Output the (x, y) coordinate of the center of the cell containing the given text.  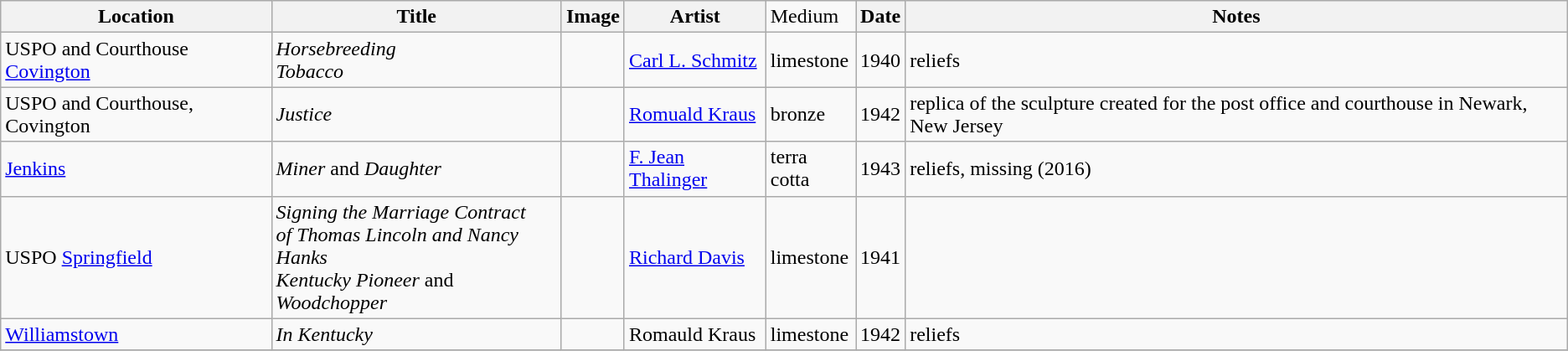
Signing the Marriage Contractof Thomas Lincoln and Nancy HanksKentucky Pioneer and Woodchopper (416, 257)
Title (416, 17)
1943 (881, 169)
1941 (881, 257)
USPO and Courthouse, Covington (136, 114)
Justice (416, 114)
Miner and Daughter (416, 169)
Location (136, 17)
Carl L. Schmitz (695, 60)
USPO and CourthouseCovington (136, 60)
Jenkins (136, 169)
1940 (881, 60)
Romuald Kraus (695, 114)
Medium (811, 17)
USPO Springfield (136, 257)
F. Jean Thalinger (695, 169)
Richard Davis (695, 257)
replica of the sculpture created for the post office and courthouse in Newark, New Jersey (1236, 114)
terra cotta (811, 169)
Date (881, 17)
reliefs, missing (2016) (1236, 169)
Image (593, 17)
Notes (1236, 17)
bronze (811, 114)
Romauld Kraus (695, 334)
Artist (695, 17)
HorsebreedingTobacco (416, 60)
In Kentucky (416, 334)
Williamstown (136, 334)
